Output the [x, y] coordinate of the center of the cell containing the given text.  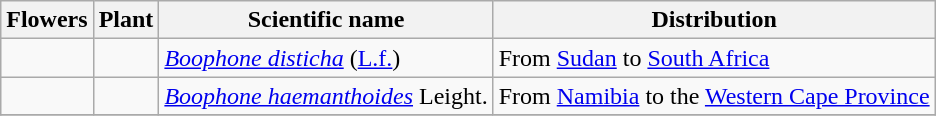
From Sudan to South Africa [714, 58]
Distribution [714, 20]
Boophone disticha (L.f.) [326, 58]
Scientific name [326, 20]
Flowers [47, 20]
Boophone haemanthoides Leight. [326, 96]
From Namibia to the Western Cape Province [714, 96]
Plant [126, 20]
